Determine the (x, y) coordinate at the center of the cell enclosing the given text.  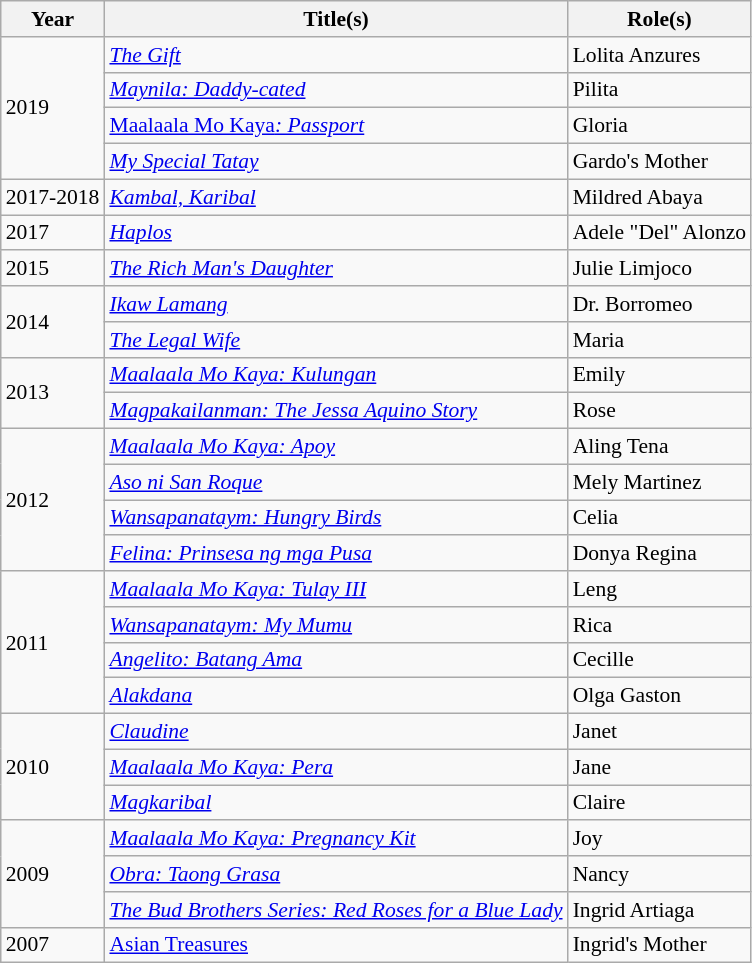
Haplos (336, 233)
2010 (53, 768)
Maria (660, 340)
Kambal, Karibal (336, 197)
2017-2018 (53, 197)
Aso ni San Roque (336, 482)
2009 (53, 874)
Joy (660, 839)
My Special Tatay (336, 162)
Role(s) (660, 19)
2011 (53, 642)
Adele "Del" Alonzo (660, 233)
Olga Gaston (660, 696)
Donya Regina (660, 554)
Mildred Abaya (660, 197)
Claudine (336, 732)
Celia (660, 518)
Mely Martinez (660, 482)
2013 (53, 392)
Ingrid Artiaga (660, 910)
2019 (53, 108)
Cecille (660, 660)
Lolita Anzures (660, 55)
Maynila: Daddy-cated (336, 90)
Gloria (660, 126)
2015 (53, 269)
Pilita (660, 90)
Ikaw Lamang (336, 304)
Magkaribal (336, 803)
The Legal Wife (336, 340)
The Bud Brothers Series: Red Roses for a Blue Lady (336, 910)
Gardo's Mother (660, 162)
Rica (660, 625)
Year (53, 19)
Julie Limjoco (660, 269)
Dr. Borromeo (660, 304)
Jane (660, 767)
Asian Treasures (336, 945)
Magpakailanman: The Jessa Aquino Story (336, 411)
The Rich Man's Daughter (336, 269)
Wansapanataym: Hungry Birds (336, 518)
Maalaala Mo Kaya: Pregnancy Kit (336, 839)
Maalaala Mo Kaya: Pera (336, 767)
2014 (53, 322)
Emily (660, 375)
Felina: Prinsesa ng mga Pusa (336, 554)
Aling Tena (660, 447)
Maalaala Mo Kaya: Tulay III (336, 589)
2017 (53, 233)
Janet (660, 732)
Title(s) (336, 19)
2007 (53, 945)
Maalaala Mo Kaya: Passport (336, 126)
Ingrid's Mother (660, 945)
The Gift (336, 55)
Leng (660, 589)
Alakdana (336, 696)
2012 (53, 500)
Nancy (660, 874)
Obra: Taong Grasa (336, 874)
Angelito: Batang Ama (336, 660)
Rose (660, 411)
Maalaala Mo Kaya: Kulungan (336, 375)
Claire (660, 803)
Wansapanataym: My Mumu (336, 625)
Maalaala Mo Kaya: Apoy (336, 447)
